Identify which cell holds the provided text, then report its (X, Y) central coordinate. 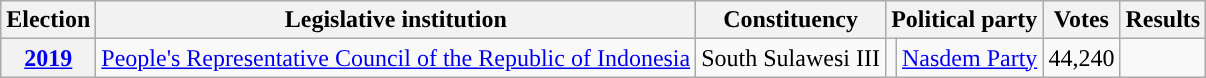
Nasdem Party (970, 58)
Legislative institution (396, 20)
Votes (1082, 20)
Results (1163, 20)
44,240 (1082, 58)
People's Representative Council of the Republic of Indonesia (396, 58)
2019 (48, 58)
Constituency (791, 20)
South Sulawesi III (791, 58)
Election (48, 20)
Political party (964, 20)
